For the text-containing cell, return its midpoint in (X, Y) coordinate format. 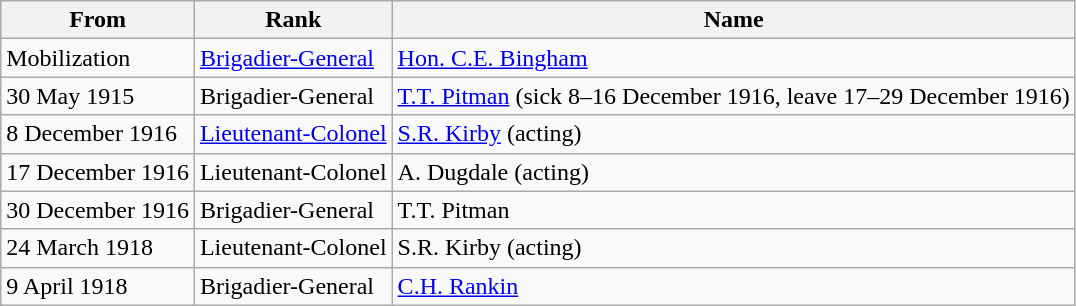
17 December 1916 (98, 172)
Hon. C.E. Bingham (734, 58)
8 December 1916 (98, 134)
9 April 1918 (98, 286)
Mobilization (98, 58)
30 May 1915 (98, 96)
Rank (293, 20)
24 March 1918 (98, 248)
A. Dugdale (acting) (734, 172)
From (98, 20)
C.H. Rankin (734, 286)
T.T. Pitman (734, 210)
Name (734, 20)
T.T. Pitman (sick 8–16 December 1916, leave 17–29 December 1916) (734, 96)
30 December 1916 (98, 210)
